Locate the cell with the specified text and output its [X, Y] center coordinate. 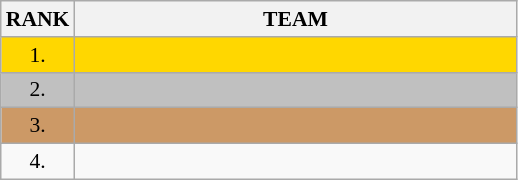
4. [38, 162]
3. [38, 126]
1. [38, 55]
RANK [38, 19]
2. [38, 90]
TEAM [295, 19]
